Capture the cell that displays the provided text and extract its (X, Y) central coordinate. 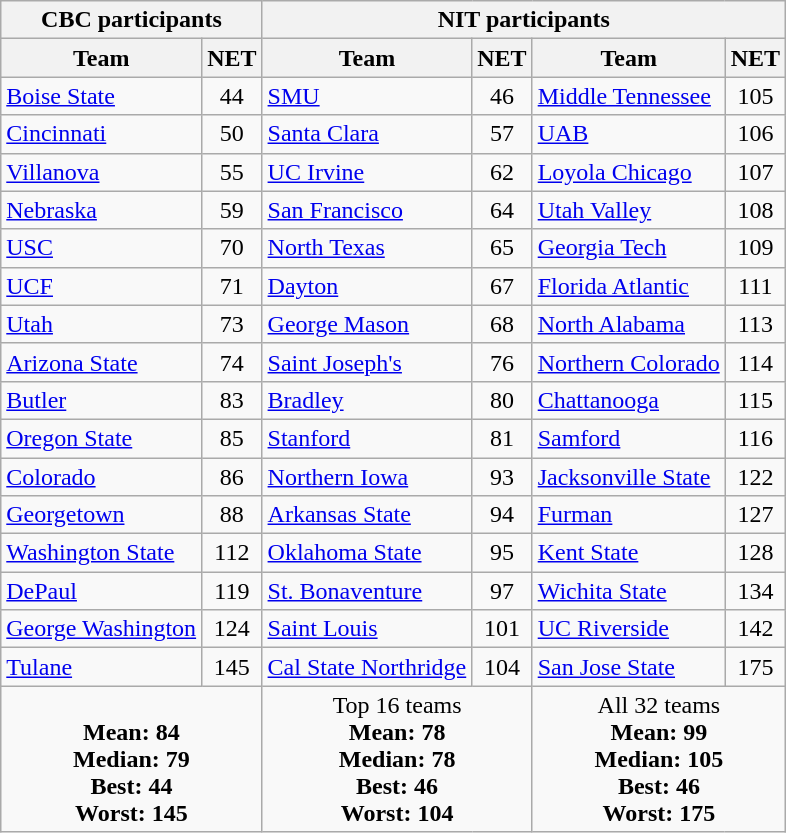
64 (502, 210)
94 (502, 515)
44 (232, 96)
Butler (102, 400)
North Texas (367, 248)
80 (502, 400)
88 (232, 515)
UAB (628, 134)
Utah Valley (628, 210)
95 (502, 553)
Bradley (367, 400)
145 (232, 667)
NIT participants (524, 20)
115 (755, 400)
All 32 teamsMean: 99Median: 105Best: 46Worst: 175 (658, 759)
CBC participants (132, 20)
67 (502, 286)
Stanford (367, 438)
55 (232, 172)
85 (232, 438)
Chattanooga (628, 400)
86 (232, 477)
Nebraska (102, 210)
113 (755, 324)
50 (232, 134)
Georgetown (102, 515)
107 (755, 172)
73 (232, 324)
71 (232, 286)
62 (502, 172)
108 (755, 210)
105 (755, 96)
Oklahoma State (367, 553)
Kent State (628, 553)
San Jose State (628, 667)
San Francisco (367, 210)
124 (232, 629)
109 (755, 248)
Jacksonville State (628, 477)
127 (755, 515)
97 (502, 591)
Washington State (102, 553)
116 (755, 438)
128 (755, 553)
Middle Tennessee (628, 96)
George Washington (102, 629)
122 (755, 477)
DePaul (102, 591)
114 (755, 362)
Northern Colorado (628, 362)
Florida Atlantic (628, 286)
104 (502, 667)
76 (502, 362)
George Mason (367, 324)
83 (232, 400)
SMU (367, 96)
Dayton (367, 286)
Loyola Chicago (628, 172)
Cincinnati (102, 134)
Wichita State (628, 591)
UCF (102, 286)
Saint Louis (367, 629)
Boise State (102, 96)
Mean: 84Median: 79Best: 44Worst: 145 (132, 759)
70 (232, 248)
119 (232, 591)
North Alabama (628, 324)
Top 16 teamsMean: 78Median: 78Best: 46Worst: 104 (397, 759)
111 (755, 286)
Colorado (102, 477)
57 (502, 134)
Northern Iowa (367, 477)
UC Riverside (628, 629)
Santa Clara (367, 134)
Arizona State (102, 362)
65 (502, 248)
Tulane (102, 667)
Oregon State (102, 438)
59 (232, 210)
142 (755, 629)
175 (755, 667)
Saint Joseph's (367, 362)
Samford (628, 438)
68 (502, 324)
Georgia Tech (628, 248)
Furman (628, 515)
112 (232, 553)
134 (755, 591)
Villanova (102, 172)
81 (502, 438)
74 (232, 362)
Arkansas State (367, 515)
106 (755, 134)
USC (102, 248)
101 (502, 629)
Cal State Northridge (367, 667)
St. Bonaventure (367, 591)
93 (502, 477)
Utah (102, 324)
UC Irvine (367, 172)
46 (502, 96)
